Provide the (x, y) coordinate of the cell's center where the given text is located.  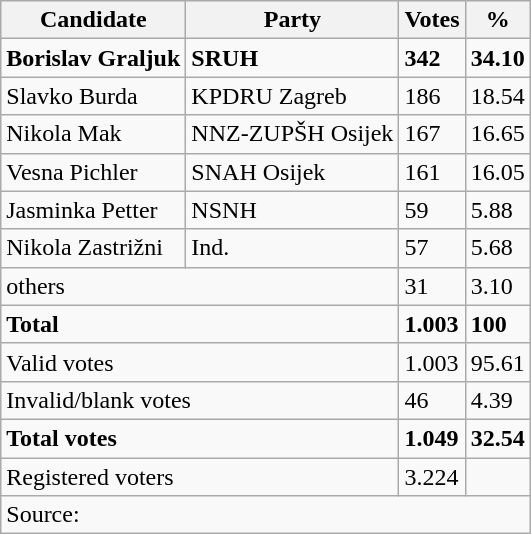
3.224 (432, 477)
Votes (432, 20)
Registered voters (200, 477)
59 (432, 210)
5.88 (498, 210)
100 (498, 324)
16.05 (498, 172)
342 (432, 58)
Nikola Mak (94, 134)
1.049 (432, 438)
31 (432, 286)
161 (432, 172)
57 (432, 248)
18.54 (498, 96)
Vesna Pichler (94, 172)
16.65 (498, 134)
Nikola Zastrižni (94, 248)
Candidate (94, 20)
Borislav Graljuk (94, 58)
KPDRU Zagreb (292, 96)
NNZ-ZUPŠH Osijek (292, 134)
Total votes (200, 438)
Slavko Burda (94, 96)
46 (432, 400)
4.39 (498, 400)
Ind. (292, 248)
186 (432, 96)
34.10 (498, 58)
3.10 (498, 286)
Party (292, 20)
167 (432, 134)
5.68 (498, 248)
95.61 (498, 362)
% (498, 20)
NSNH (292, 210)
others (200, 286)
Total (200, 324)
Source: (266, 515)
32.54 (498, 438)
SRUH (292, 58)
Jasminka Petter (94, 210)
Invalid/blank votes (200, 400)
Valid votes (200, 362)
SNAH Osijek (292, 172)
